Pinpoint the cell where the given text exists, returning its (X, Y) midpoint coordinate. 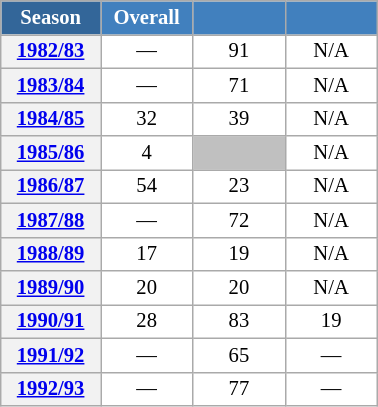
1983/84 (51, 85)
1986/87 (51, 186)
1984/85 (51, 119)
32 (146, 119)
1985/86 (51, 153)
1987/88 (51, 220)
77 (239, 389)
39 (239, 119)
54 (146, 186)
91 (239, 51)
17 (146, 254)
1989/90 (51, 287)
72 (239, 220)
28 (146, 321)
1992/93 (51, 389)
83 (239, 321)
1982/83 (51, 51)
1990/91 (51, 321)
23 (239, 186)
71 (239, 85)
1988/89 (51, 254)
1991/92 (51, 355)
Season (51, 17)
Overall (146, 17)
65 (239, 355)
4 (146, 153)
